Return [X, Y] of the center of cell containing provided text 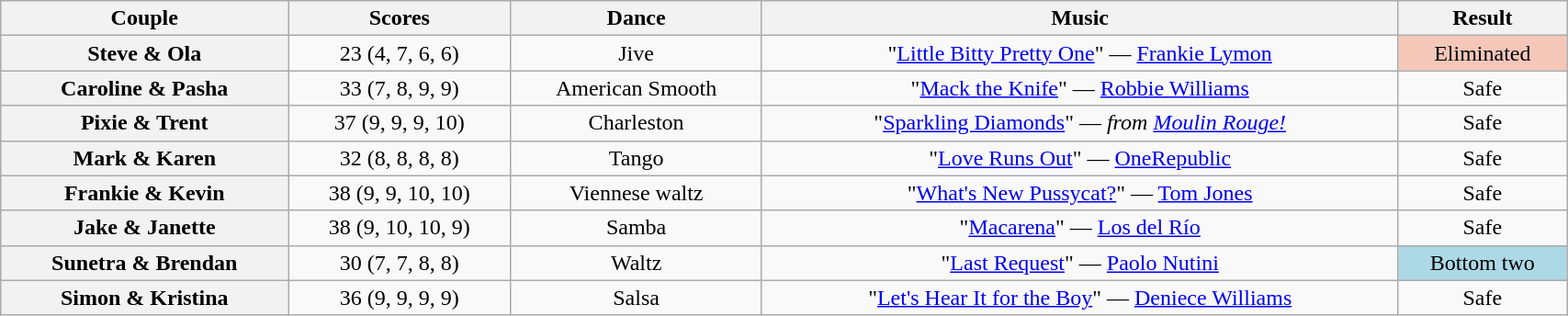
Result [1483, 18]
Sunetra & Brendan [145, 263]
Jake & Janette [145, 228]
Viennese waltz [636, 193]
Simon & Kristina [145, 298]
Waltz [636, 263]
Jive [636, 53]
Tango [636, 158]
"Let's Hear It for the Boy" — Deniece Williams [1080, 298]
"Mack the Knife" — Robbie Williams [1080, 88]
Steve & Ola [145, 53]
37 (9, 9, 9, 10) [400, 123]
38 (9, 9, 10, 10) [400, 193]
Caroline & Pasha [145, 88]
Eliminated [1483, 53]
38 (9, 10, 10, 9) [400, 228]
Dance [636, 18]
Salsa [636, 298]
Mark & Karen [145, 158]
"Love Runs Out" — OneRepublic [1080, 158]
Scores [400, 18]
American Smooth [636, 88]
Bottom two [1483, 263]
Pixie & Trent [145, 123]
Charleston [636, 123]
"Macarena" — Los del Río [1080, 228]
Frankie & Kevin [145, 193]
Samba [636, 228]
36 (9, 9, 9, 9) [400, 298]
"Sparkling Diamonds" — from Moulin Rouge! [1080, 123]
"Last Request" — Paolo Nutini [1080, 263]
33 (7, 8, 9, 9) [400, 88]
"What's New Pussycat?" — Tom Jones [1080, 193]
"Little Bitty Pretty One" — Frankie Lymon [1080, 53]
Couple [145, 18]
23 (4, 7, 6, 6) [400, 53]
Music [1080, 18]
32 (8, 8, 8, 8) [400, 158]
30 (7, 7, 8, 8) [400, 263]
